From the cell containing the given text, extract its center point as (x, y) coordinate. 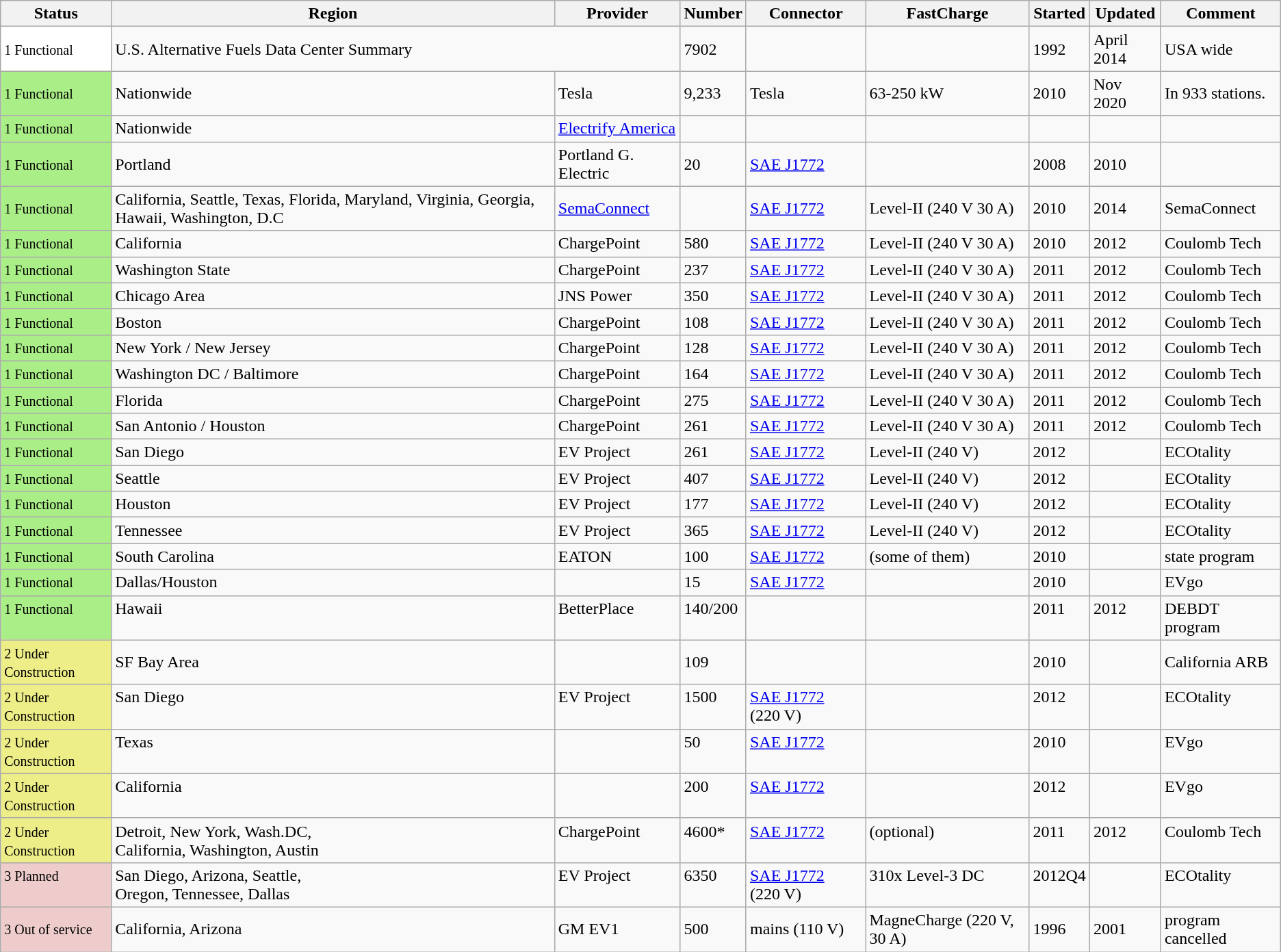
1996 (1059, 929)
Detroit, New York, Wash.DC, California, Washington, Austin (333, 840)
San Diego, Arizona, Seattle, Oregon, Tennessee, Dallas (333, 884)
63-250 kW (947, 93)
9,233 (713, 93)
2014 (1125, 208)
FastCharge (947, 14)
Houston (333, 504)
(some of them) (947, 556)
Electrify America (617, 129)
Texas (333, 751)
407 (713, 478)
(optional) (947, 840)
EATON (617, 556)
Hawaii (333, 617)
2012Q4 (1059, 884)
Comment (1221, 14)
109 (713, 662)
Portland (333, 164)
Tennessee (333, 530)
California, Arizona (333, 929)
1500 (713, 706)
350 (713, 296)
Connector (806, 14)
108 (713, 322)
50 (713, 751)
program cancelled (1221, 929)
6350 (713, 884)
mains (110 V) (806, 929)
Updated (1125, 14)
20 (713, 164)
San Antonio / Houston (333, 426)
Nov 2020 (1125, 93)
California, Seattle, Texas, Florida, Maryland, Virginia, Georgia, Hawaii, Washington, D.C (333, 208)
April2014 (1125, 49)
In 933 stations. (1221, 93)
15 (713, 582)
2008 (1059, 164)
Portland G. Electric (617, 164)
GM EV1 (617, 929)
New York / New Jersey (333, 348)
4600* (713, 840)
177 (713, 504)
state program (1221, 556)
Washington DC / Baltimore (333, 374)
Chicago Area (333, 296)
DEBDT program (1221, 617)
7902 (713, 49)
Dallas/Houston (333, 582)
Region (333, 14)
237 (713, 270)
365 (713, 530)
U.S. Alternative Fuels Data Center Summary (396, 49)
MagneCharge (220 V, 30 A) (947, 929)
3 Out of service (56, 929)
200 (713, 795)
USA wide (1221, 49)
Number (713, 14)
128 (713, 348)
2001 (1125, 929)
JNS Power (617, 296)
3 Planned (56, 884)
100 (713, 556)
Provider (617, 14)
Started (1059, 14)
140/200 (713, 617)
275 (713, 400)
500 (713, 929)
Status (56, 14)
Washington State (333, 270)
164 (713, 374)
South Carolina (333, 556)
Seattle (333, 478)
Boston (333, 322)
580 (713, 244)
1992 (1059, 49)
SF Bay Area (333, 662)
Florida (333, 400)
California ARB (1221, 662)
310x Level-3 DC (947, 884)
BetterPlace (617, 617)
